Find where the given text appears and provide that cell's center as [x, y] coordinate. 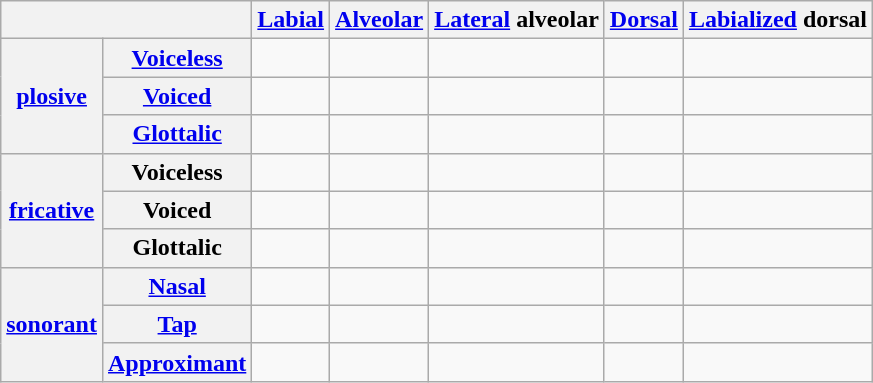
sonorant [52, 324]
Approximant [176, 362]
Lateral alveolar [517, 20]
Dorsal [644, 20]
Labial [291, 20]
plosive [52, 96]
fricative [52, 210]
Nasal [176, 286]
Tap [176, 324]
Alveolar [380, 20]
Labialized dorsal [778, 20]
